For the text-containing cell, return its midpoint in [x, y] coordinate format. 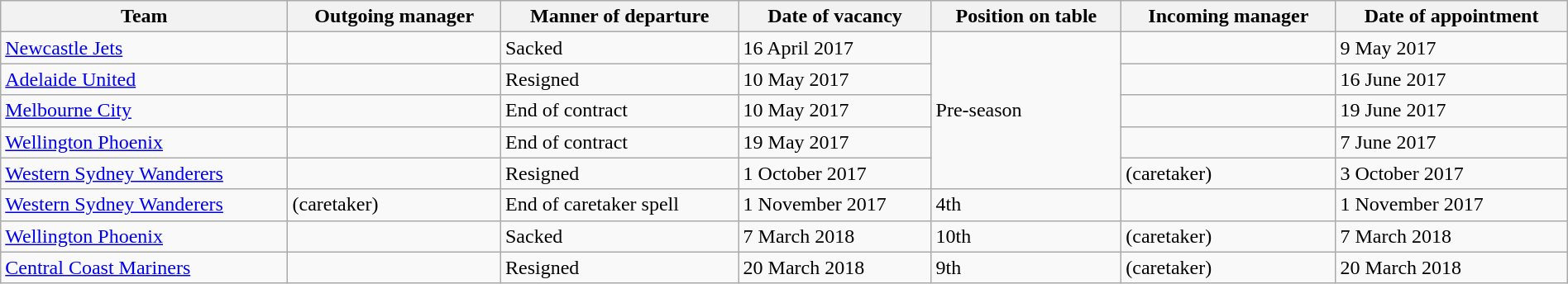
4th [1026, 205]
Team [144, 17]
Position on table [1026, 17]
3 October 2017 [1451, 173]
16 June 2017 [1451, 79]
10th [1026, 236]
End of caretaker spell [619, 205]
16 April 2017 [835, 48]
Incoming manager [1229, 17]
19 May 2017 [835, 142]
Melbourne City [144, 111]
Outgoing manager [394, 17]
9 May 2017 [1451, 48]
19 June 2017 [1451, 111]
Pre-season [1026, 111]
Newcastle Jets [144, 48]
7 June 2017 [1451, 142]
Central Coast Mariners [144, 267]
Adelaide United [144, 79]
Date of appointment [1451, 17]
1 October 2017 [835, 173]
9th [1026, 267]
Date of vacancy [835, 17]
Manner of departure [619, 17]
